Return [X, Y] of the center of cell containing provided text 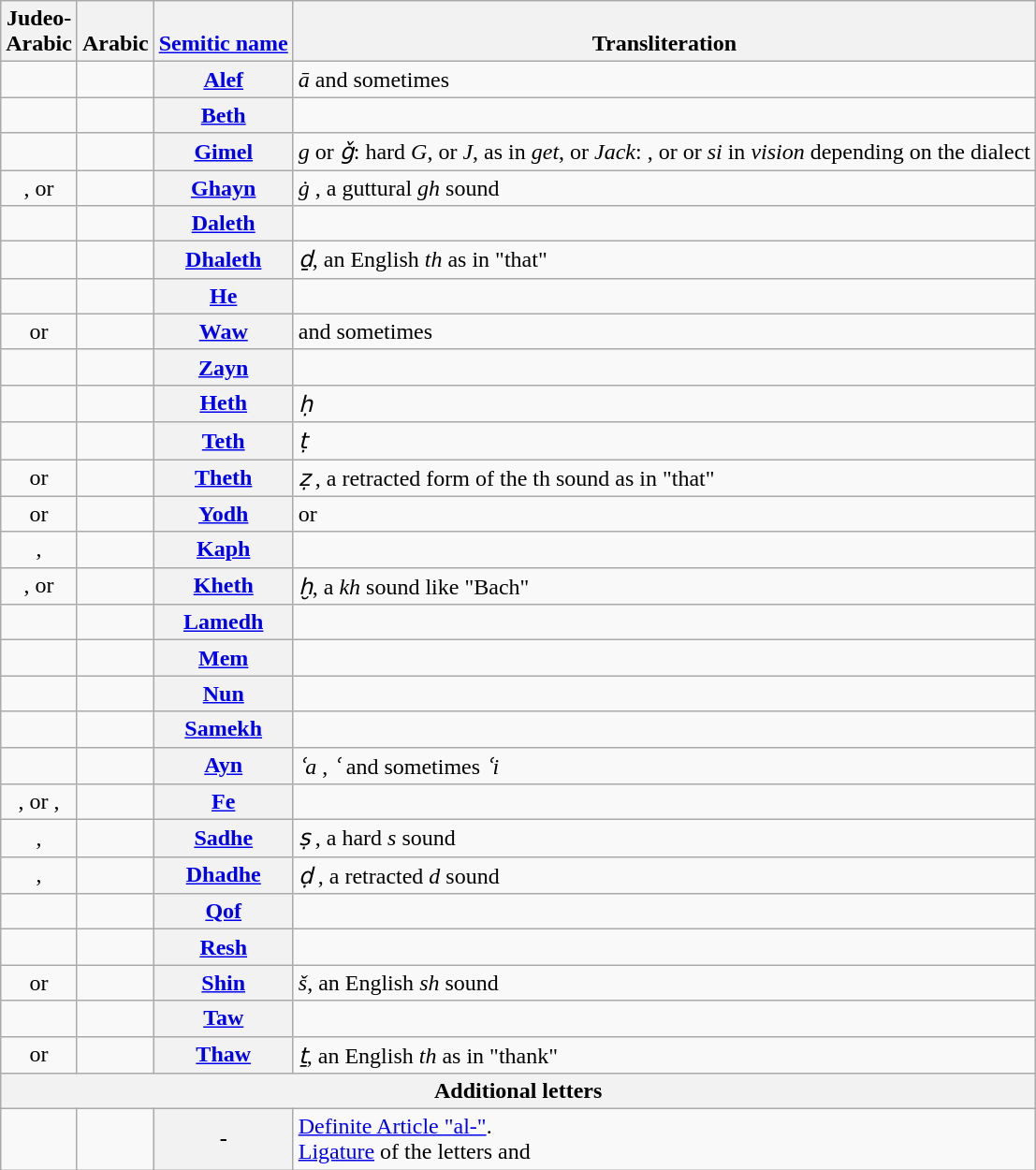
ḥ [664, 403]
and sometimes [664, 331]
Arabic [115, 32]
ḫ, a kh sound like "Bach" [664, 586]
Dhadhe [223, 875]
Waw [223, 331]
Ghayn [223, 188]
ġ , a guttural gh sound [664, 188]
Qof [223, 912]
Additional letters [518, 1091]
Sadhe [223, 839]
He [223, 296]
Teth [223, 441]
ẓ , a retracted form of the th sound as in "that" [664, 477]
Samekh [223, 729]
Daleth [223, 224]
Definite Article "al-".Ligature of the letters and [664, 1140]
Resh [223, 947]
Alef [223, 80]
- [223, 1140]
Kaph [223, 549]
ṣ , a hard s sound [664, 839]
Fe [223, 802]
Lamedh [223, 622]
š, an English sh sound [664, 983]
g or ǧ: hard G, or J, as in get, or Jack: , or or si in vision depending on the dialect [664, 152]
Mem [223, 658]
Ayn [223, 766]
Heth [223, 403]
Transliteration [664, 32]
Nun [223, 694]
, or , [39, 802]
ḍ , a retracted d sound [664, 875]
ḏ, an English th as in "that" [664, 260]
Shin [223, 983]
Theth [223, 477]
ā and sometimes [664, 80]
Taw [223, 1018]
Zayn [223, 367]
ṯ, an English th as in "thank" [664, 1055]
Dhaleth [223, 260]
Judeo-Arabic [39, 32]
Yodh [223, 514]
Thaw [223, 1055]
ʿa , ʿ and sometimes ʿi [664, 766]
ṭ [664, 441]
Kheth [223, 586]
Gimel [223, 152]
Semitic name [223, 32]
Beth [223, 115]
